Detect which cell encompasses the target text, then output its (X, Y) center coordinate. 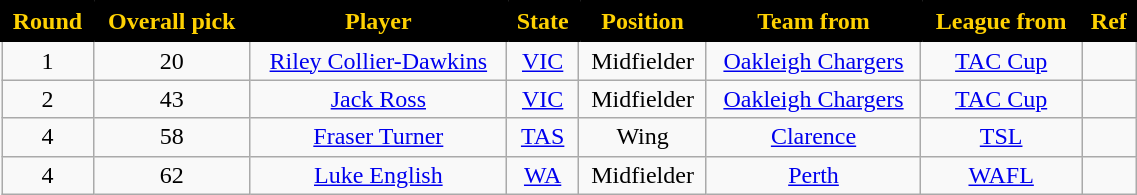
League from (1002, 22)
Team from (813, 22)
Wing (642, 137)
Luke English (378, 175)
Round (48, 22)
2 (48, 99)
Position (642, 22)
Perth (813, 175)
Fraser Turner (378, 137)
State (542, 22)
Overall pick (172, 22)
20 (172, 60)
Clarence (813, 137)
TAS (542, 137)
Riley Collier-Dawkins (378, 60)
WA (542, 175)
WAFL (1002, 175)
58 (172, 137)
1 (48, 60)
TSL (1002, 137)
Ref (1110, 22)
Player (378, 22)
Jack Ross (378, 99)
62 (172, 175)
43 (172, 99)
